Detect which cell encompasses the target text, then output its (X, Y) center coordinate. 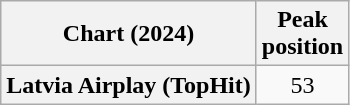
Peakposition (302, 34)
Chart (2024) (129, 34)
53 (302, 85)
Latvia Airplay (TopHit) (129, 85)
